Find where the given text appears and provide that cell's center as [x, y] coordinate. 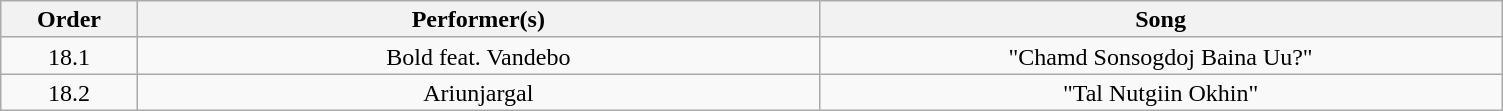
18.1 [69, 56]
Performer(s) [478, 20]
Ariunjargal [478, 92]
"Tal Nutgiin Okhin" [1160, 92]
Order [69, 20]
Song [1160, 20]
Bold feat. Vandebo [478, 56]
18.2 [69, 92]
"Chamd Sonsogdoj Baina Uu?" [1160, 56]
